From the cell containing the given text, extract its center point as (X, Y) coordinate. 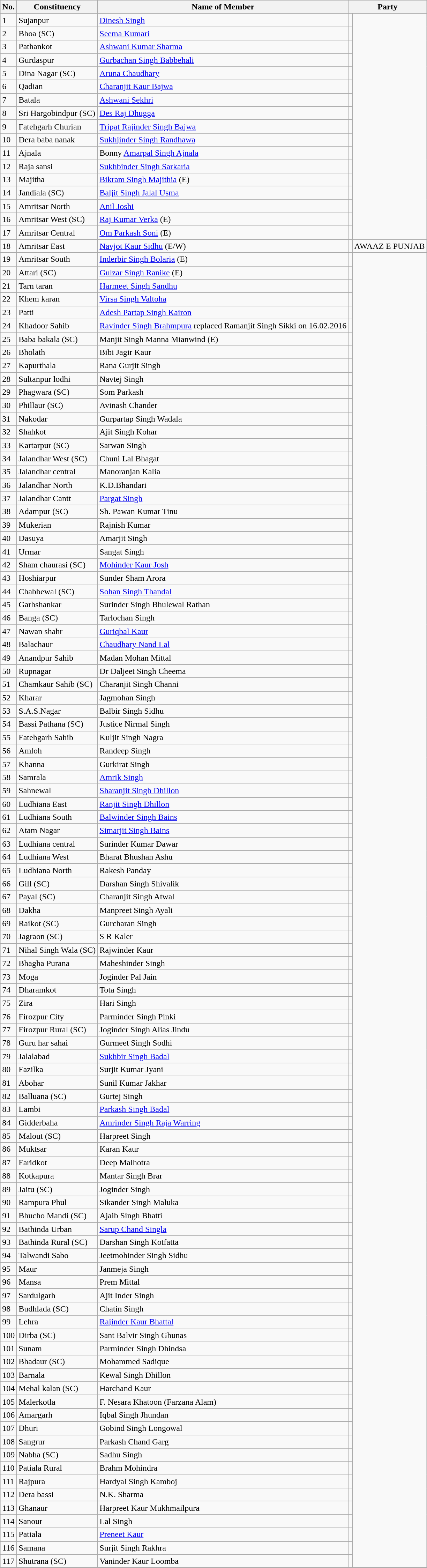
104 (8, 1388)
Sukhbir Singh Badal (223, 1056)
Bhagha Purana (57, 963)
Karan Kaur (223, 1149)
78 (8, 1043)
62 (8, 831)
Sant Balvir Singh Ghunas (223, 1335)
Harpreet Singh (223, 1136)
Gurpartap Singh Wadala (223, 419)
Vaninder Kaur Loomba (223, 1561)
95 (8, 1269)
18 (8, 246)
Pathankot (57, 47)
Rakesh Panday (223, 870)
Navjot Kaur Sidhu (E/W) (223, 246)
50 (8, 671)
79 (8, 1056)
65 (8, 870)
58 (8, 777)
Qadian (57, 87)
81 (8, 1083)
Rajpura (57, 1481)
Darshan Singh Kotfatta (223, 1242)
Lehra (57, 1322)
Sarup Chand Singla (223, 1229)
88 (8, 1176)
97 (8, 1295)
112 (8, 1495)
Adampur (SC) (57, 512)
Bathinda Urban (57, 1229)
11 (8, 153)
91 (8, 1216)
115 (8, 1534)
Jagraon (SC) (57, 937)
Bathinda Rural (SC) (57, 1242)
Virsa Singh Valtoha (223, 299)
Atam Nagar (57, 831)
Samrala (57, 777)
Bholath (57, 352)
43 (8, 578)
Fatehgarh Sahib (57, 737)
87 (8, 1162)
AWAAZ E PUNJAB (389, 246)
Gurmeet Singh Sodhi (223, 1043)
Sharanjit Singh Dhillon (223, 790)
Balbir Singh Sidhu (223, 711)
Sujanpur (57, 20)
Parminder Singh Pinki (223, 1017)
Talwandi Sabo (57, 1256)
Parkash Singh Badal (223, 1109)
Brahm Mohindra (223, 1468)
F. Nesara Khatoon (Farzana Alam) (223, 1402)
Gulzar Singh Ranike (E) (223, 273)
74 (8, 990)
Rajwinder Kaur (223, 950)
Jandiala (SC) (57, 193)
32 (8, 432)
1 (8, 20)
Sh. Pawan Kumar Tinu (223, 512)
56 (8, 751)
24 (8, 326)
59 (8, 790)
Moga (57, 976)
Balwinder Singh Bains (223, 817)
42 (8, 565)
Harmeet Singh Sandhu (223, 286)
Preneet Kaur (223, 1534)
Ludhiana central (57, 844)
Amrik Singh (223, 777)
Name of Member (223, 7)
Jalandhar West (SC) (57, 459)
Party (388, 7)
76 (8, 1017)
Phillaur (SC) (57, 406)
Charanjit Singh Channi (223, 684)
Aruna Chaudhary (223, 73)
22 (8, 299)
64 (8, 857)
Jeetmohinder Singh Sidhu (223, 1256)
Bassi Pathana (SC) (57, 724)
Majitha (57, 180)
Khadoor Sahib (57, 326)
Malout (SC) (57, 1136)
25 (8, 339)
Joginder Pal Jain (223, 976)
Anil Joshi (223, 206)
61 (8, 817)
Barnala (57, 1375)
60 (8, 804)
Amrinder Singh Raja Warring (223, 1123)
21 (8, 286)
Amloh (57, 751)
Avinash Chander (223, 406)
Dr Daljeet Singh Cheema (223, 671)
Des Raj Dhugga (223, 113)
Sunam (57, 1348)
Mohinder Kaur Josh (223, 565)
69 (8, 923)
Inderbir Singh Bolaria (E) (223, 259)
Surinder Singh Bhulewal Rathan (223, 605)
Randeep Singh (223, 751)
Jalandhar Cantt (57, 498)
31 (8, 419)
Bibi Jagir Kaur (223, 352)
107 (8, 1428)
36 (8, 485)
Lal Singh (223, 1521)
Baba bakala (SC) (57, 339)
55 (8, 737)
S R Kaler (223, 937)
116 (8, 1548)
117 (8, 1561)
19 (8, 259)
Dhuri (57, 1428)
Amargarh (57, 1415)
Simarjit Singh Bains (223, 831)
Rampura Phul (57, 1202)
2 (8, 34)
Joginder Singh (223, 1189)
37 (8, 498)
Deep Malhotra (223, 1162)
35 (8, 472)
Bonny Amarpal Singh Ajnala (223, 153)
Balachaur (57, 645)
6 (8, 87)
39 (8, 525)
Nawan shahr (57, 631)
Amritsar South (57, 259)
Chaudhary Nand Lal (223, 645)
85 (8, 1136)
12 (8, 166)
86 (8, 1149)
Harchand Kaur (223, 1388)
Ajit Inder Singh (223, 1295)
Faridkot (57, 1162)
Sardulgarh (57, 1295)
16 (8, 220)
72 (8, 963)
101 (8, 1348)
Ludhiana West (57, 857)
Garhshankar (57, 605)
N.K. Sharma (223, 1495)
Anandpur Sahib (57, 658)
73 (8, 976)
Mantar Singh Brar (223, 1176)
Baljit Singh Jalal Usma (223, 193)
98 (8, 1309)
Attari (SC) (57, 273)
53 (8, 711)
75 (8, 1003)
Amritsar Central (57, 233)
Kartarpur (SC) (57, 445)
Manoranjan Kalia (223, 472)
Dirba (SC) (57, 1335)
Amritsar West (SC) (57, 220)
Sham chaurasi (SC) (57, 565)
Om Parkash Soni (E) (223, 233)
Dasuya (57, 538)
Gurbachan Singh Babbehali (223, 60)
Gurcharan Singh (223, 923)
Adesh Partap Singh Kairon (223, 312)
Tripat Rajinder Singh Bajwa (223, 126)
Sri Hargobindpur (SC) (57, 113)
Rajnish Kumar (223, 525)
Ashwani Kumar Sharma (223, 47)
Patiala (57, 1534)
Madan Mohan Mittal (223, 658)
Jalalabad (57, 1056)
Tarlochan Singh (223, 618)
Seema Kumari (223, 34)
Sikander Singh Maluka (223, 1202)
Raj Kumar Verka (E) (223, 220)
Surjit Kumar Jyani (223, 1070)
Surinder Kumar Dawar (223, 844)
Manjit Singh Manna Mianwind (E) (223, 339)
49 (8, 658)
Sohan Singh Thandal (223, 592)
9 (8, 126)
Nabha (SC) (57, 1455)
Tota Singh (223, 990)
Rajinder Kaur Bhattal (223, 1322)
Sahnewal (57, 790)
5 (8, 73)
Manpreet Singh Ayali (223, 910)
103 (8, 1375)
46 (8, 618)
Gobind Singh Longowal (223, 1428)
Maur (57, 1269)
Prem Mittal (223, 1282)
Maheshinder Singh (223, 963)
Khem karan (57, 299)
Lambi (57, 1109)
Firozpur City (57, 1017)
Rupnagar (57, 671)
40 (8, 538)
Ludhiana East (57, 804)
Janmeja Singh (223, 1269)
Amarjit Singh (223, 538)
7 (8, 100)
Ludhiana North (57, 870)
45 (8, 605)
Kapurthala (57, 365)
113 (8, 1508)
Banga (SC) (57, 618)
93 (8, 1242)
Ajaib Singh Bhatti (223, 1216)
Chabbewal (SC) (57, 592)
Raikot (SC) (57, 923)
54 (8, 724)
Sadhu Singh (223, 1455)
Gurtej Singh (223, 1096)
67 (8, 897)
K.D.Bhandari (223, 485)
Jalandhar central (57, 472)
Guru har sahai (57, 1043)
Dinesh Singh (223, 20)
Gill (SC) (57, 884)
Sangrur (57, 1442)
Joginder Singh Alias Jindu (223, 1030)
70 (8, 937)
99 (8, 1322)
Dakha (57, 910)
Jagmohan Singh (223, 698)
Sarwan Singh (223, 445)
Harpreet Kaur Mukhmailpura (223, 1508)
Jaitu (SC) (57, 1189)
Kewal Singh Dhillon (223, 1375)
Dera baba nanak (57, 140)
Dharamkot (57, 990)
Amritsar North (57, 206)
Iqbal Singh Jhundan (223, 1415)
105 (8, 1402)
Ajit Singh Kohar (223, 432)
Tarn taran (57, 286)
Raja sansi (57, 166)
114 (8, 1521)
Fazilka (57, 1070)
Shutrana (SC) (57, 1561)
92 (8, 1229)
48 (8, 645)
Mansa (57, 1282)
108 (8, 1442)
Ravinder Singh Brahmpura replaced Ramanjit Singh Sikki on 16.02.2016 (223, 326)
41 (8, 551)
106 (8, 1415)
Charanjit Kaur Bajwa (223, 87)
Hoshiarpur (57, 578)
110 (8, 1468)
Payal (SC) (57, 897)
Dina Nagar (SC) (57, 73)
Ranjit Singh Dhillon (223, 804)
Chatin Singh (223, 1309)
Samana (57, 1548)
Parminder Singh Dhindsa (223, 1348)
Patti (57, 312)
Darshan Singh Shivalik (223, 884)
Amritsar East (57, 246)
94 (8, 1256)
109 (8, 1455)
Chuni Lal Bhagat (223, 459)
Bhucho Mandi (SC) (57, 1216)
Sukhjinder Singh Randhawa (223, 140)
38 (8, 512)
33 (8, 445)
S.A.S.Nagar (57, 711)
Ajnala (57, 153)
63 (8, 844)
Nihal Singh Wala (SC) (57, 950)
89 (8, 1189)
Guriqbal Kaur (223, 631)
Abohar (57, 1083)
Gidderbaha (57, 1123)
80 (8, 1070)
Bikram Singh Majithia (E) (223, 180)
Pargat Singh (223, 498)
Sunder Sham Arora (223, 578)
77 (8, 1030)
Patiala Rural (57, 1468)
Parkash Chand Garg (223, 1442)
Malerkotla (57, 1402)
Charanjit Singh Atwal (223, 897)
Shahkot (57, 432)
100 (8, 1335)
71 (8, 950)
Jalandhar North (57, 485)
Urmar (57, 551)
20 (8, 273)
Budhlada (SC) (57, 1309)
Justice Nirmal Singh (223, 724)
82 (8, 1096)
90 (8, 1202)
47 (8, 631)
14 (8, 193)
102 (8, 1362)
Hari Singh (223, 1003)
17 (8, 233)
66 (8, 884)
Sangat Singh (223, 551)
Ludhiana South (57, 817)
51 (8, 684)
Bharat Bhushan Ashu (223, 857)
Sunil Kumar Jakhar (223, 1083)
52 (8, 698)
Mukerian (57, 525)
Gurdaspur (57, 60)
Surjit Singh Rakhra (223, 1548)
13 (8, 180)
15 (8, 206)
23 (8, 312)
Firozpur Rural (SC) (57, 1030)
Mehal kalan (SC) (57, 1388)
Navtej Singh (223, 379)
Khanna (57, 764)
Gurkirat Singh (223, 764)
111 (8, 1481)
Som Parkash (223, 392)
Hardyal Singh Kamboj (223, 1481)
29 (8, 392)
4 (8, 60)
Sanour (57, 1521)
Sukhbinder Singh Sarkaria (223, 166)
28 (8, 379)
Balluana (SC) (57, 1096)
Phagwara (SC) (57, 392)
Chamkaur Sahib (SC) (57, 684)
68 (8, 910)
57 (8, 764)
Constituency (57, 7)
Zira (57, 1003)
8 (8, 113)
Kharar (57, 698)
Kuljit Singh Nagra (223, 737)
Muktsar (57, 1149)
Bhadaur (SC) (57, 1362)
Sultanpur lodhi (57, 379)
Bhoa (SC) (57, 34)
3 (8, 47)
Nakodar (57, 419)
34 (8, 459)
26 (8, 352)
Batala (57, 100)
84 (8, 1123)
27 (8, 365)
30 (8, 406)
Rana Gurjit Singh (223, 365)
83 (8, 1109)
Fatehgarh Churian (57, 126)
Ghanaur (57, 1508)
No. (8, 7)
44 (8, 592)
Mohammed Sadique (223, 1362)
Dera bassi (57, 1495)
96 (8, 1282)
10 (8, 140)
Ashwani Sekhri (223, 100)
Kotkapura (57, 1176)
